Extract the (x, y) coordinate from the center of the cell holding the provided text.  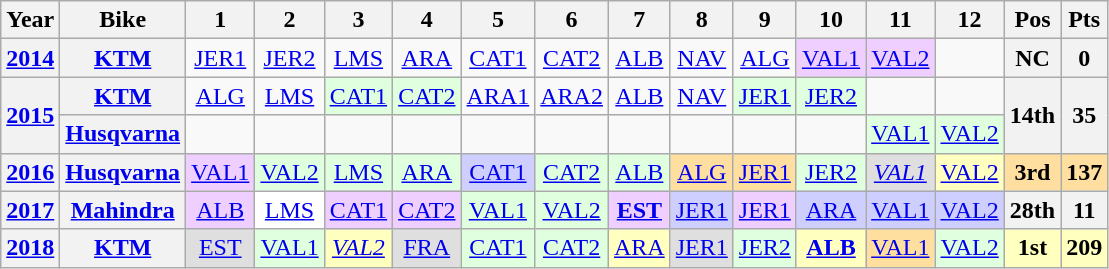
FRA (427, 248)
209 (1084, 248)
Year (30, 20)
2014 (30, 58)
0 (1084, 58)
28th (1032, 210)
Mahindra (123, 210)
2016 (30, 172)
Pts (1084, 20)
2018 (30, 248)
9 (764, 20)
35 (1084, 115)
6 (572, 20)
3rd (1032, 172)
4 (427, 20)
Pos (1032, 20)
7 (639, 20)
5 (498, 20)
Bike (123, 20)
2 (290, 20)
NC (1032, 58)
1 (220, 20)
2015 (30, 115)
14th (1032, 115)
ARA1 (498, 96)
8 (702, 20)
137 (1084, 172)
10 (830, 20)
12 (970, 20)
3 (358, 20)
2017 (30, 210)
ARA2 (572, 96)
1st (1032, 248)
